Output the [X, Y] coordinate of the center of the cell containing the given text.  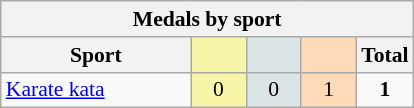
Total [384, 55]
Medals by sport [208, 19]
Karate kata [96, 90]
Sport [96, 55]
